Provide the (x, y) coordinate of the cell's center where the given text is located.  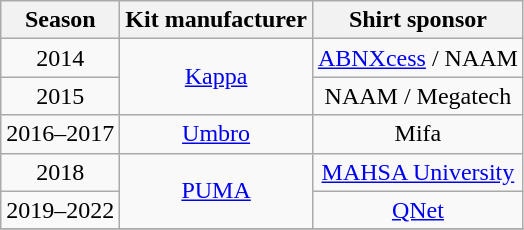
MAHSA University (418, 172)
2015 (60, 96)
Kappa (216, 77)
PUMA (216, 191)
Mifa (418, 134)
QNet (418, 210)
ABNXcess / NAAM (418, 58)
Umbro (216, 134)
2014 (60, 58)
NAAM / Megatech (418, 96)
Shirt sponsor (418, 20)
Kit manufacturer (216, 20)
Season (60, 20)
2019–2022 (60, 210)
2016–2017 (60, 134)
2018 (60, 172)
